Identify which cell holds the provided text, then report its [x, y] central coordinate. 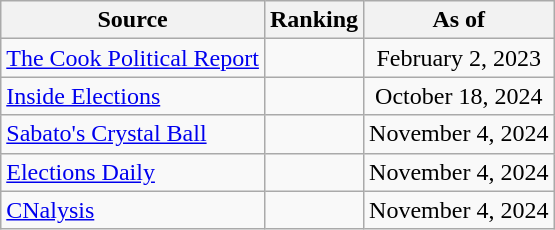
CNalysis [133, 210]
Inside Elections [133, 96]
Elections Daily [133, 172]
Source [133, 20]
The Cook Political Report [133, 58]
As of [459, 20]
Sabato's Crystal Ball [133, 134]
February 2, 2023 [459, 58]
Ranking [314, 20]
October 18, 2024 [459, 96]
